Locate the cell with the specified text and output its [X, Y] center coordinate. 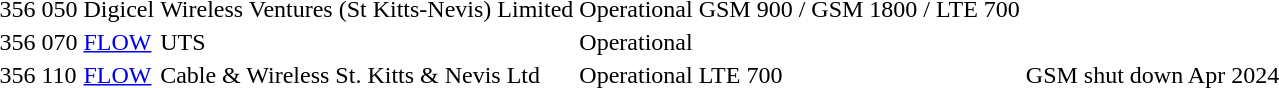
FLOW [119, 42]
UTS [367, 42]
070 [60, 42]
Operational [636, 42]
